Provide the [X, Y] coordinate of the cell's center where the given text is located.  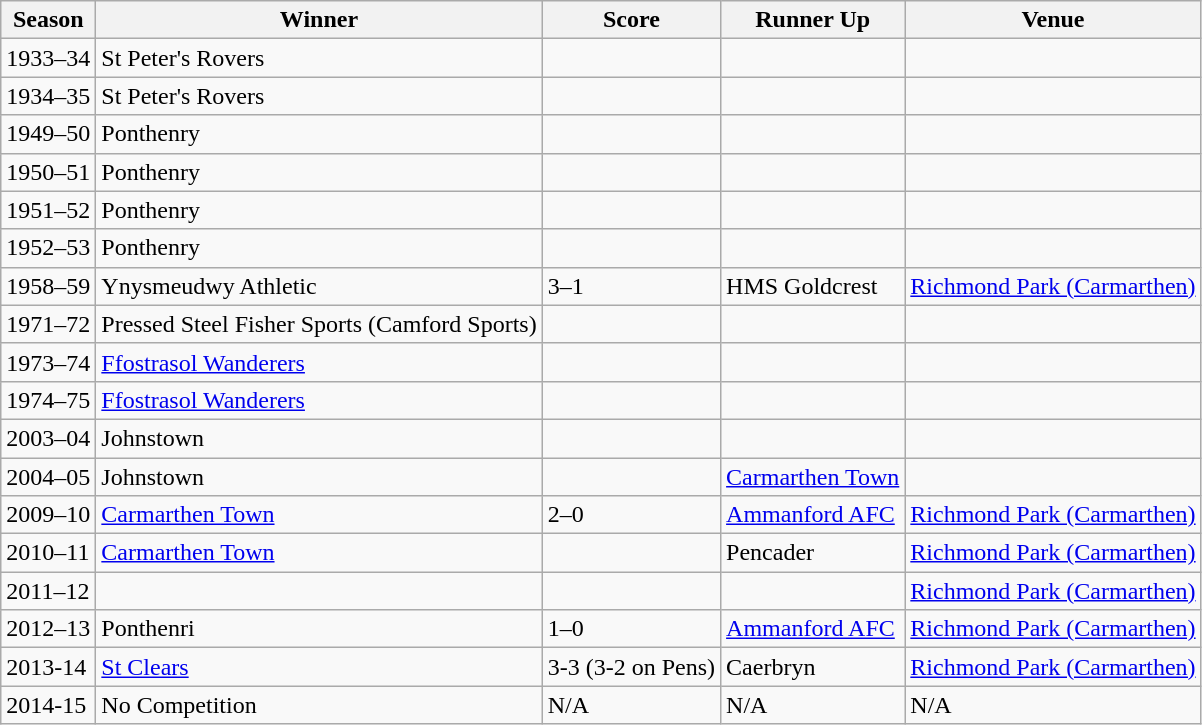
Score [631, 20]
No Competition [319, 705]
1958–59 [48, 286]
Ponthenri [319, 629]
Season [48, 20]
St Clears [319, 667]
Pencader [813, 553]
2011–12 [48, 591]
2014-15 [48, 705]
Caerbryn [813, 667]
1933–34 [48, 58]
Pressed Steel Fisher Sports (Camford Sports) [319, 324]
1–0 [631, 629]
3–1 [631, 286]
1949–50 [48, 134]
2012–13 [48, 629]
2004–05 [48, 477]
1950–51 [48, 172]
2009–10 [48, 515]
Winner [319, 20]
2003–04 [48, 438]
1974–75 [48, 400]
1934–35 [48, 96]
HMS Goldcrest [813, 286]
Venue [1053, 20]
Runner Up [813, 20]
2013-14 [48, 667]
1952–53 [48, 248]
1951–52 [48, 210]
Ynysmeudwy Athletic [319, 286]
1971–72 [48, 324]
1973–74 [48, 362]
2010–11 [48, 553]
3-3 (3-2 on Pens) [631, 667]
2–0 [631, 515]
